Identify which cell holds the provided text, then report its (x, y) central coordinate. 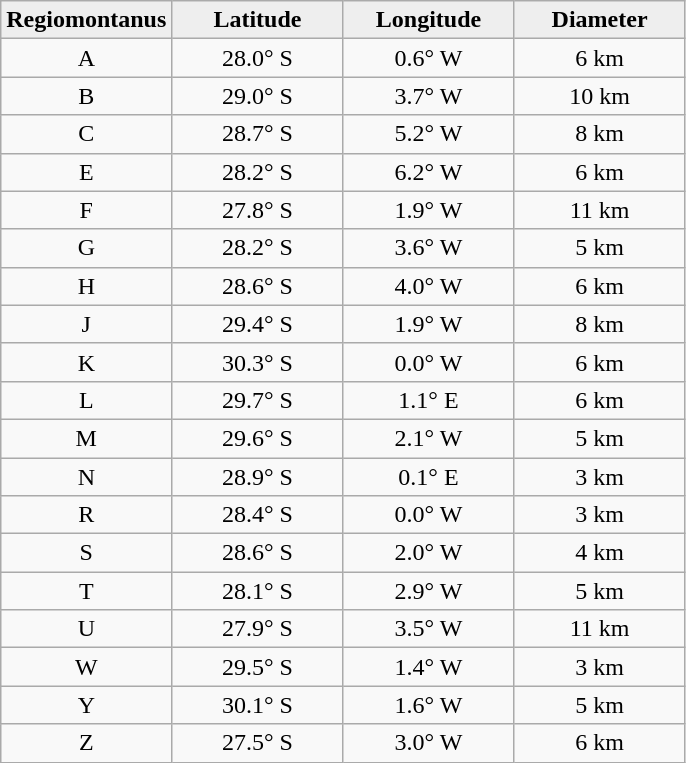
N (86, 477)
29.5° S (258, 667)
J (86, 324)
1.4° W (428, 667)
F (86, 210)
2.0° W (428, 553)
Z (86, 743)
S (86, 553)
28.7° S (258, 134)
Longitude (428, 20)
27.5° S (258, 743)
Diameter (600, 20)
28.4° S (258, 515)
0.6° W (428, 58)
2.1° W (428, 438)
10 km (600, 96)
30.1° S (258, 705)
30.3° S (258, 362)
28.1° S (258, 591)
G (86, 248)
1.1° E (428, 400)
3.5° W (428, 629)
C (86, 134)
M (86, 438)
E (86, 172)
L (86, 400)
27.8° S (258, 210)
U (86, 629)
29.6° S (258, 438)
4 km (600, 553)
H (86, 286)
27.9° S (258, 629)
5.2° W (428, 134)
Latitude (258, 20)
28.9° S (258, 477)
0.1° E (428, 477)
29.7° S (258, 400)
Y (86, 705)
3.7° W (428, 96)
29.0° S (258, 96)
6.2° W (428, 172)
29.4° S (258, 324)
3.6° W (428, 248)
4.0° W (428, 286)
B (86, 96)
28.0° S (258, 58)
K (86, 362)
R (86, 515)
3.0° W (428, 743)
T (86, 591)
A (86, 58)
Regiomontanus (86, 20)
W (86, 667)
2.9° W (428, 591)
1.6° W (428, 705)
